Pinpoint the cell where the given text exists, returning its [x, y] midpoint coordinate. 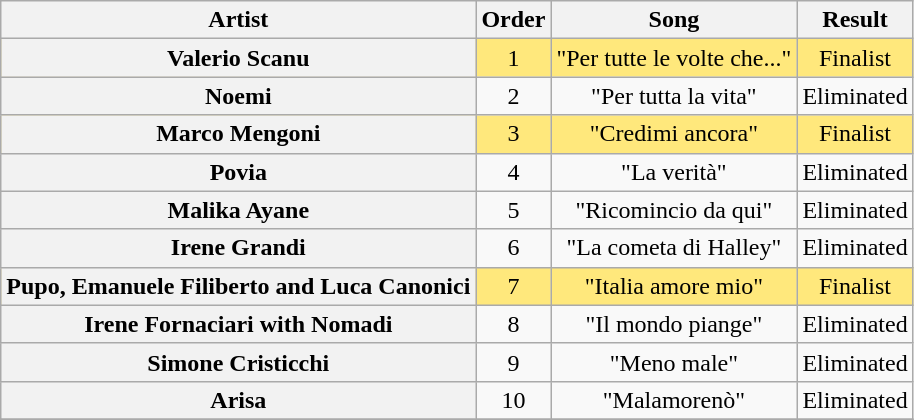
3 [514, 134]
7 [514, 286]
9 [514, 362]
"Malamorenò" [674, 400]
"La cometa di Halley" [674, 248]
1 [514, 58]
Malika Ayane [238, 210]
Song [674, 20]
Noemi [238, 96]
Result [855, 20]
"Per tutte le volte che..." [674, 58]
Marco Mengoni [238, 134]
Order [514, 20]
2 [514, 96]
Simone Cristicchi [238, 362]
10 [514, 400]
Irene Fornaciari with Nomadi [238, 324]
Irene Grandi [238, 248]
Arisa [238, 400]
8 [514, 324]
Valerio Scanu [238, 58]
4 [514, 172]
Artist [238, 20]
"Meno male" [674, 362]
"Ricomincio da qui" [674, 210]
Povia [238, 172]
"Italia amore mio" [674, 286]
"Il mondo piange" [674, 324]
"Per tutta la vita" [674, 96]
6 [514, 248]
"Credimi ancora" [674, 134]
5 [514, 210]
Pupo, Emanuele Filiberto and Luca Canonici [238, 286]
"La verità" [674, 172]
